Search for the cell housing the specified text and yield its (X, Y) center coordinate. 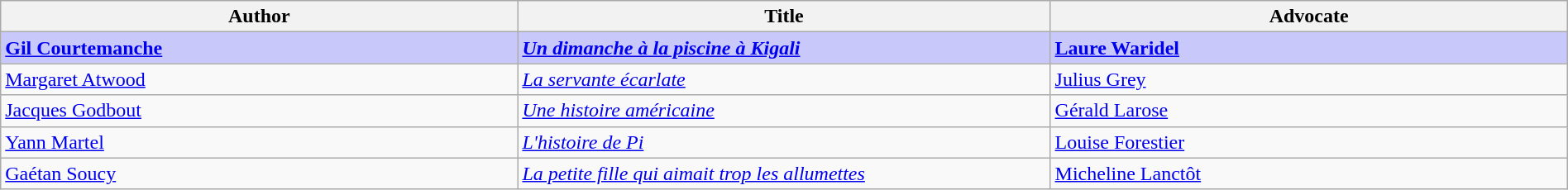
L'histoire de Pi (784, 142)
Advocate (1308, 17)
Louise Forestier (1308, 142)
Title (784, 17)
Jacques Godbout (260, 111)
Yann Martel (260, 142)
Gérald Larose (1308, 111)
Gaétan Soucy (260, 173)
Julius Grey (1308, 79)
Gil Courtemanche (260, 48)
Laure Waridel (1308, 48)
Un dimanche à la piscine à Kigali (784, 48)
La servante écarlate (784, 79)
Margaret Atwood (260, 79)
La petite fille qui aimait trop les allumettes (784, 173)
Author (260, 17)
Une histoire américaine (784, 111)
Micheline Lanctôt (1308, 173)
